Determine the [x, y] coordinate at the center of the cell enclosing the given text.  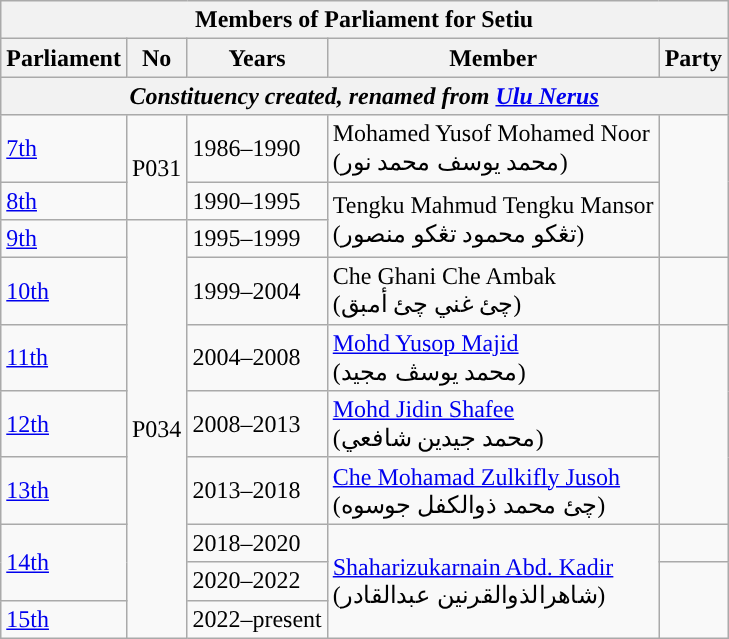
Tengku Mahmud Tengku Mansor (تڠكو محمود تڠكو منصور) [493, 220]
Mohd Jidin Shafee (محمد جيدين شافعي) [493, 424]
Member [493, 58]
P031 [156, 168]
No [156, 58]
12th [64, 424]
P034 [156, 429]
Shaharizukarnain Abd. Kadir (شاهرالذوالقرنين عبدالقادر) [493, 581]
Constituency created, renamed from Ulu Nerus [364, 96]
Mohd Yusop Majid (محمد يوسڤ مجيد) [493, 358]
1990–1995 [257, 201]
14th [64, 562]
Che Mohamad Zulkifly Jusoh (چئ محمد ذوالكفل جوسوه) [493, 490]
2004–2008 [257, 358]
Mohamed Yusof Mohamed Noor (محمد يوسف محمد نور) [493, 148]
2018–2020 [257, 543]
1999–2004 [257, 292]
13th [64, 490]
10th [64, 292]
15th [64, 619]
2008–2013 [257, 424]
Years [257, 58]
Members of Parliament for Setiu [364, 20]
7th [64, 148]
Che Ghani Che Ambak (چئ غني چئ أمبق) [493, 292]
11th [64, 358]
2020–2022 [257, 581]
9th [64, 239]
1986–1990 [257, 148]
2022–present [257, 619]
2013–2018 [257, 490]
Party [693, 58]
1995–1999 [257, 239]
8th [64, 201]
Parliament [64, 58]
